Search for the cell housing the specified text and yield its [x, y] center coordinate. 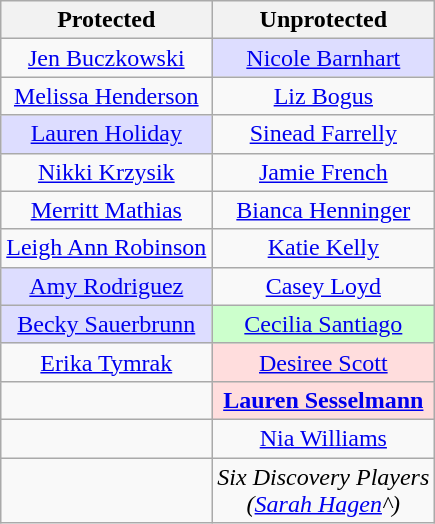
Nicole Barnhart [324, 58]
Amy Rodriguez [106, 286]
Jamie French [324, 172]
Casey Loyd [324, 286]
Becky Sauerbrunn [106, 324]
Katie Kelly [324, 248]
Lauren Sesselmann [324, 400]
Sinead Farrelly [324, 134]
Nikki Krzysik [106, 172]
Erika Tymrak [106, 362]
Bianca Henninger [324, 210]
Unprotected [324, 20]
Nia Williams [324, 438]
Melissa Henderson [106, 96]
Merritt Mathias [106, 210]
Cecilia Santiago [324, 324]
Protected [106, 20]
Leigh Ann Robinson [106, 248]
Desiree Scott [324, 362]
Liz Bogus [324, 96]
Jen Buczkowski [106, 58]
Six Discovery Players(Sarah Hagen^) [324, 490]
Lauren Holiday [106, 134]
